Output the [X, Y] coordinate of the center of the cell containing the given text.  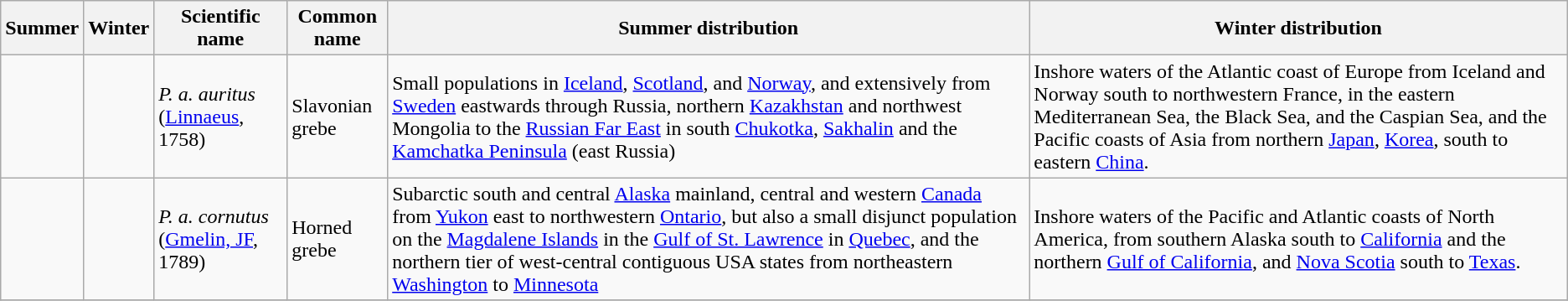
Common name [338, 29]
Summer distribution [709, 29]
Winter [119, 29]
Summer [42, 29]
P. a. cornutus (Gmelin, JF, 1789) [221, 239]
Horned grebe [338, 239]
Winter distribution [1298, 29]
P. a. auritus (Linnaeus, 1758) [221, 117]
Scientific name [221, 29]
Slavonian grebe [338, 117]
